Pinpoint the cell where the given text exists, returning its (x, y) midpoint coordinate. 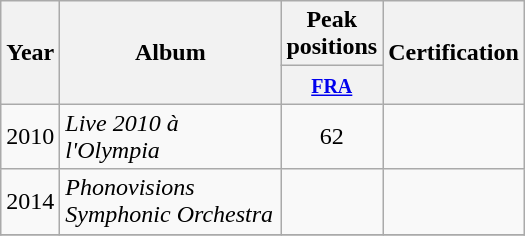
Live 2010 à l'Olympia (170, 136)
2010 (30, 136)
Certification (454, 52)
2014 (30, 202)
Album (170, 52)
Phonovisions Symphonic Orchestra (170, 202)
62 (332, 136)
Year (30, 52)
Peak positions (332, 34)
FRA (332, 85)
